Scan for the cell matching the given text and deliver its (X, Y) coordinate at center. 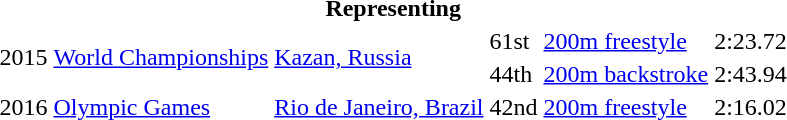
61st (514, 41)
44th (514, 74)
Kazan, Russia (379, 58)
200m backstroke (626, 74)
200m freestyle (626, 41)
World Championships (161, 58)
